Pinpoint the cell where the given text exists, returning its (X, Y) midpoint coordinate. 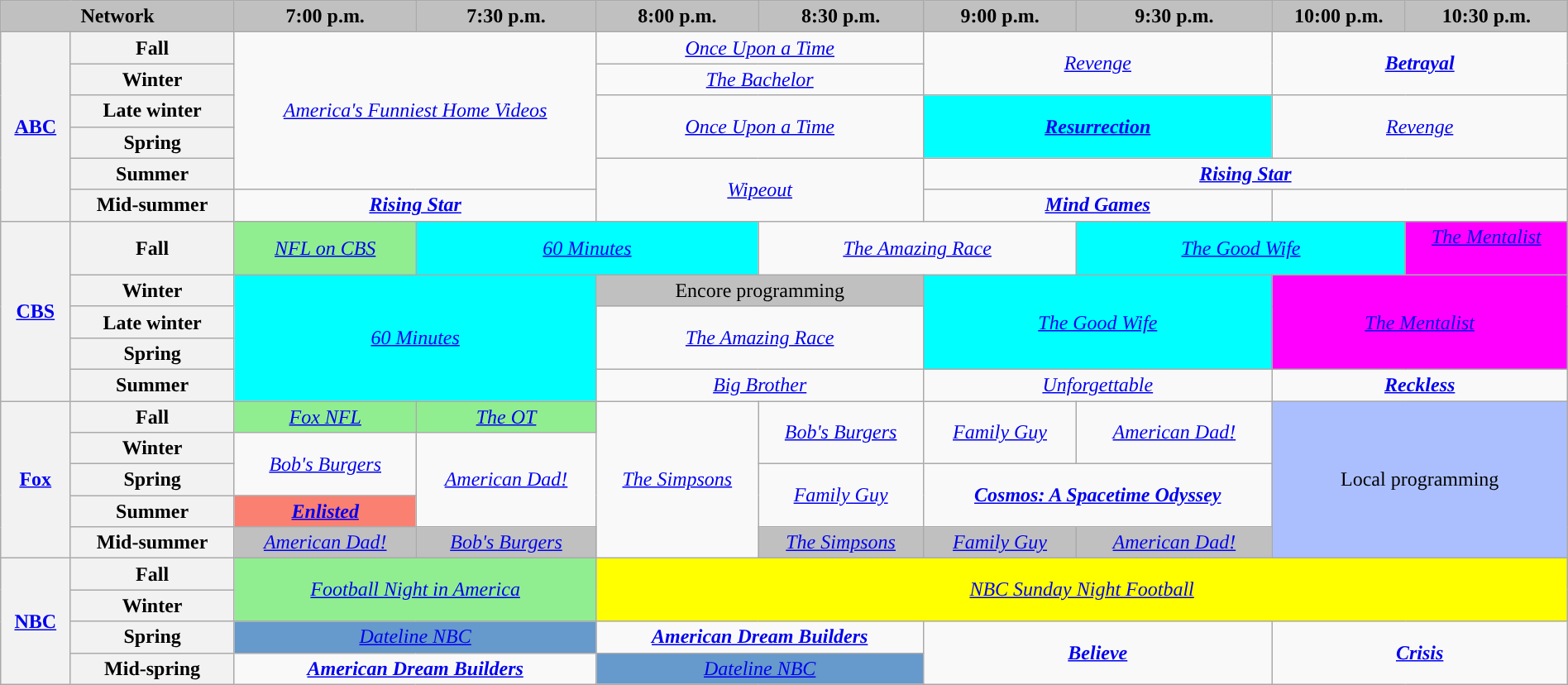
10:00 p.m. (1338, 17)
The Bachelor (760, 79)
8:00 p.m. (677, 17)
NBC (36, 621)
Mid-spring (152, 668)
Unforgettable (1097, 385)
Believe (1097, 653)
Mind Games (1097, 205)
America's Funniest Home Videos (415, 111)
ABC (36, 127)
10:30 p.m. (1486, 17)
Enlisted (325, 511)
Encore programming (760, 290)
Fox NFL (325, 416)
7:00 p.m. (325, 17)
NBC Sunday Night Football (1082, 590)
CBS (36, 311)
Reckless (1419, 385)
9:30 p.m. (1174, 17)
NFL on CBS (325, 248)
Network (117, 17)
Resurrection (1097, 127)
Wipeout (760, 189)
9:00 p.m. (999, 17)
Crisis (1419, 653)
The OT (506, 416)
Big Brother (760, 385)
Betrayal (1419, 64)
Local programming (1419, 479)
8:30 p.m. (841, 17)
7:30 p.m. (506, 17)
Football Night in America (415, 590)
Cosmos: A Spacetime Odyssey (1097, 496)
Fox (36, 479)
